Capture the cell that displays the provided text and extract its [X, Y] central coordinate. 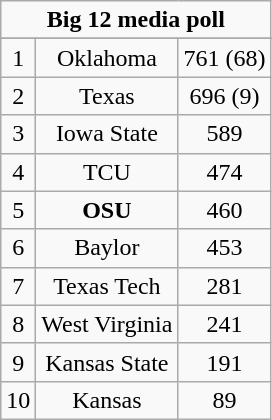
474 [224, 172]
8 [18, 324]
Big 12 media poll [136, 20]
5 [18, 210]
460 [224, 210]
10 [18, 400]
Iowa State [107, 134]
Kansas State [107, 362]
453 [224, 248]
589 [224, 134]
Kansas [107, 400]
281 [224, 286]
7 [18, 286]
Texas Tech [107, 286]
West Virginia [107, 324]
OSU [107, 210]
Oklahoma [107, 58]
696 (9) [224, 96]
191 [224, 362]
1 [18, 58]
241 [224, 324]
2 [18, 96]
9 [18, 362]
761 (68) [224, 58]
TCU [107, 172]
Baylor [107, 248]
4 [18, 172]
3 [18, 134]
89 [224, 400]
6 [18, 248]
Texas [107, 96]
